Output the [X, Y] coordinate of the center of the cell containing the given text.  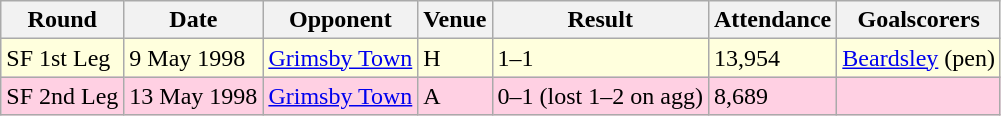
0–1 (lost 1–2 on agg) [600, 96]
13 May 1998 [194, 96]
SF 2nd Leg [62, 96]
9 May 1998 [194, 58]
Venue [455, 20]
8,689 [772, 96]
Beardsley (pen) [919, 58]
Round [62, 20]
Date [194, 20]
A [455, 96]
Attendance [772, 20]
SF 1st Leg [62, 58]
Opponent [340, 20]
13,954 [772, 58]
1–1 [600, 58]
Result [600, 20]
H [455, 58]
Goalscorers [919, 20]
